From the cell containing the given text, extract its center point as [X, Y] coordinate. 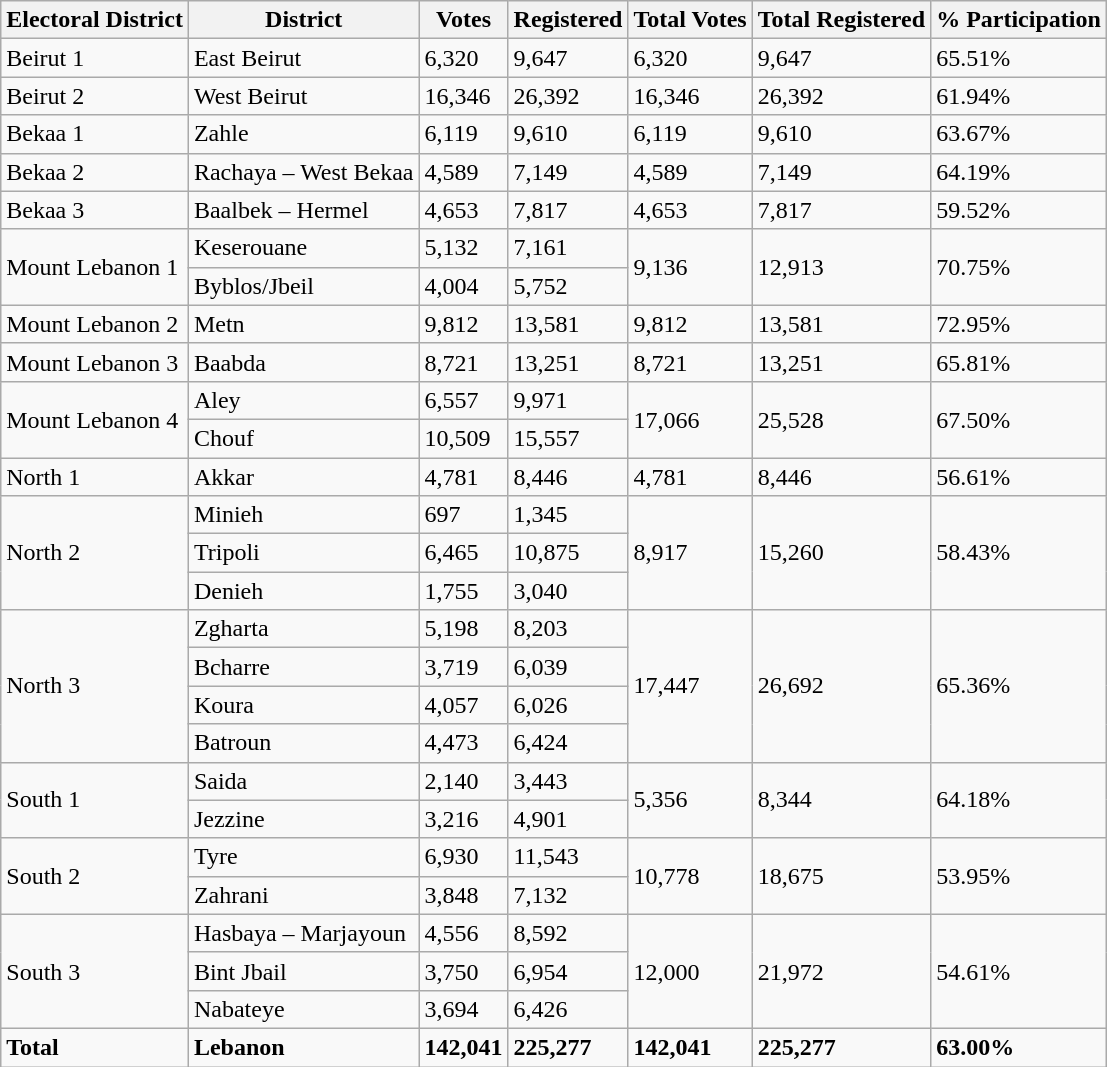
5,356 [690, 800]
5,198 [464, 629]
East Beirut [304, 58]
3,040 [568, 591]
21,972 [841, 971]
63.00% [1019, 1047]
65.81% [1019, 362]
Keserouane [304, 248]
15,557 [568, 438]
4,901 [568, 819]
North 3 [95, 686]
Batroun [304, 743]
Tyre [304, 857]
Lebanon [304, 1047]
Zahle [304, 134]
9,971 [568, 400]
10,509 [464, 438]
65.36% [1019, 686]
3,750 [464, 971]
Zahrani [304, 895]
5,132 [464, 248]
Mount Lebanon 2 [95, 324]
North 1 [95, 477]
Baabda [304, 362]
54.61% [1019, 971]
Bekaa 3 [95, 210]
South 3 [95, 971]
3,719 [464, 667]
3,443 [568, 781]
9,136 [690, 267]
South 1 [95, 800]
South 2 [95, 876]
Bekaa 1 [95, 134]
Bekaa 2 [95, 172]
6,026 [568, 705]
15,260 [841, 553]
17,447 [690, 686]
6,954 [568, 971]
Baalbek – Hermel [304, 210]
1,755 [464, 591]
4,004 [464, 286]
Total Votes [690, 20]
6,039 [568, 667]
697 [464, 515]
61.94% [1019, 96]
6,426 [568, 1009]
3,694 [464, 1009]
8,344 [841, 800]
Bcharre [304, 667]
Tripoli [304, 553]
67.50% [1019, 419]
Koura [304, 705]
4,057 [464, 705]
12,000 [690, 971]
Metn [304, 324]
Jezzine [304, 819]
72.95% [1019, 324]
3,848 [464, 895]
Chouf [304, 438]
1,345 [568, 515]
Beirut 2 [95, 96]
North 2 [95, 553]
4,473 [464, 743]
6,424 [568, 743]
10,778 [690, 876]
Votes [464, 20]
Aley [304, 400]
Zgharta [304, 629]
Bint Jbail [304, 971]
Denieh [304, 591]
63.67% [1019, 134]
65.51% [1019, 58]
53.95% [1019, 876]
Mount Lebanon 3 [95, 362]
6,930 [464, 857]
District [304, 20]
6,465 [464, 553]
Akkar [304, 477]
7,161 [568, 248]
% Participation [1019, 20]
6,557 [464, 400]
25,528 [841, 419]
Total [95, 1047]
3,216 [464, 819]
Mount Lebanon 4 [95, 419]
58.43% [1019, 553]
8,203 [568, 629]
17,066 [690, 419]
70.75% [1019, 267]
4,556 [464, 933]
Electoral District [95, 20]
Rachaya – West Bekaa [304, 172]
Mount Lebanon 1 [95, 267]
8,592 [568, 933]
64.18% [1019, 800]
Byblos/Jbeil [304, 286]
Minieh [304, 515]
2,140 [464, 781]
Nabateye [304, 1009]
64.19% [1019, 172]
7,132 [568, 895]
Beirut 1 [95, 58]
8,917 [690, 553]
10,875 [568, 553]
26,692 [841, 686]
5,752 [568, 286]
18,675 [841, 876]
Saida [304, 781]
11,543 [568, 857]
West Beirut [304, 96]
Registered [568, 20]
59.52% [1019, 210]
Hasbaya – Marjayoun [304, 933]
Total Registered [841, 20]
56.61% [1019, 477]
12,913 [841, 267]
